Extract the (x, y) coordinate from the center of the cell holding the provided text.  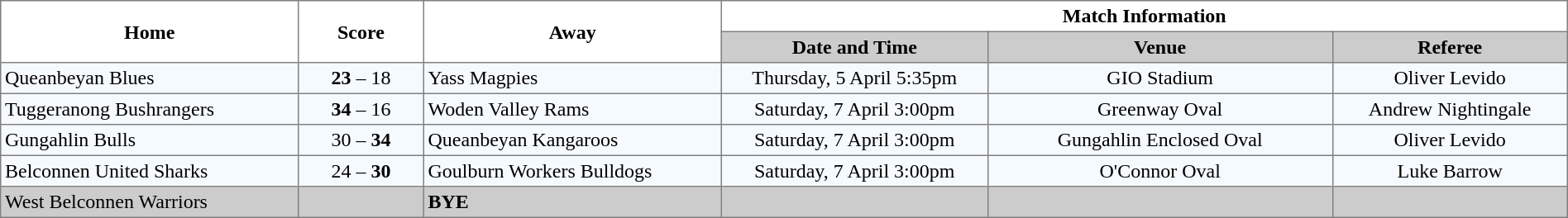
Tuggeranong Bushrangers (150, 109)
Woden Valley Rams (572, 109)
Greenway Oval (1159, 109)
34 – 16 (361, 109)
30 – 34 (361, 140)
Score (361, 31)
Match Information (1145, 17)
Queanbeyan Kangaroos (572, 140)
BYE (572, 202)
O'Connor Oval (1159, 171)
Yass Magpies (572, 78)
Date and Time (854, 47)
Andrew Nightingale (1450, 109)
Venue (1159, 47)
Gungahlin Enclosed Oval (1159, 140)
Gungahlin Bulls (150, 140)
Queanbeyan Blues (150, 78)
West Belconnen Warriors (150, 202)
Luke Barrow (1450, 171)
Belconnen United Sharks (150, 171)
Goulburn Workers Bulldogs (572, 171)
Away (572, 31)
23 – 18 (361, 78)
Home (150, 31)
Referee (1450, 47)
24 – 30 (361, 171)
GIO Stadium (1159, 78)
Thursday, 5 April 5:35pm (854, 78)
